For the text-containing cell, return its midpoint in [X, Y] coordinate format. 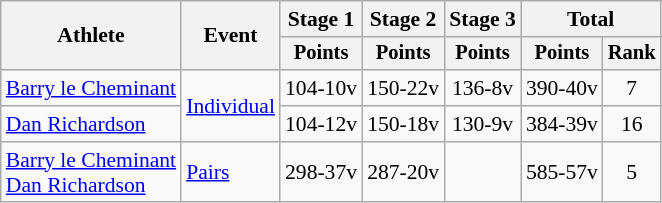
7 [632, 88]
16 [632, 124]
150-18v [403, 124]
390-40v [562, 88]
136-8v [482, 88]
Athlete [91, 36]
150-22v [403, 88]
287-20v [403, 172]
5 [632, 172]
Event [230, 36]
Dan Richardson [91, 124]
585-57v [562, 172]
Total [591, 19]
Stage 2 [403, 19]
Pairs [230, 172]
Barry le Cheminant [91, 88]
Barry le CheminantDan Richardson [91, 172]
104-10v [321, 88]
130-9v [482, 124]
Stage 1 [321, 19]
Individual [230, 106]
Stage 3 [482, 19]
Rank [632, 54]
298-37v [321, 172]
384-39v [562, 124]
104-12v [321, 124]
